Locate the cell with the specified text and output its [x, y] center coordinate. 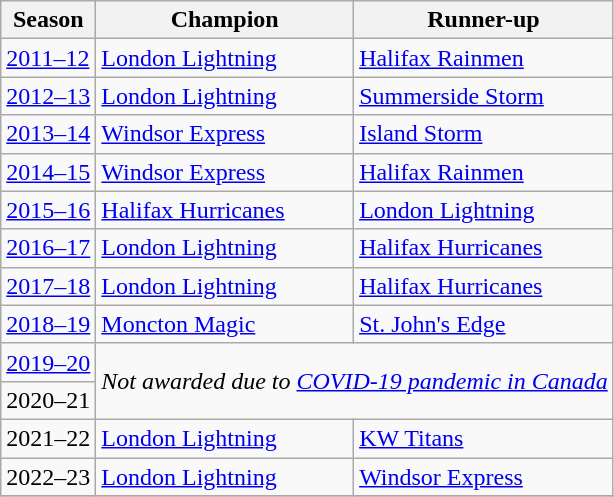
Runner-up [484, 20]
2011–12 [48, 58]
2013–14 [48, 134]
Season [48, 20]
2018–19 [48, 324]
2022–23 [48, 477]
Summerside Storm [484, 96]
Island Storm [484, 134]
2019–20 [48, 362]
2014–15 [48, 172]
2015–16 [48, 210]
Moncton Magic [225, 324]
KW Titans [484, 438]
Champion [225, 20]
2021–22 [48, 438]
2016–17 [48, 248]
2020–21 [48, 400]
2012–13 [48, 96]
St. John's Edge [484, 324]
2017–18 [48, 286]
Not awarded due to COVID-19 pandemic in Canada [354, 381]
